Pinpoint the cell where the given text exists, returning its (X, Y) midpoint coordinate. 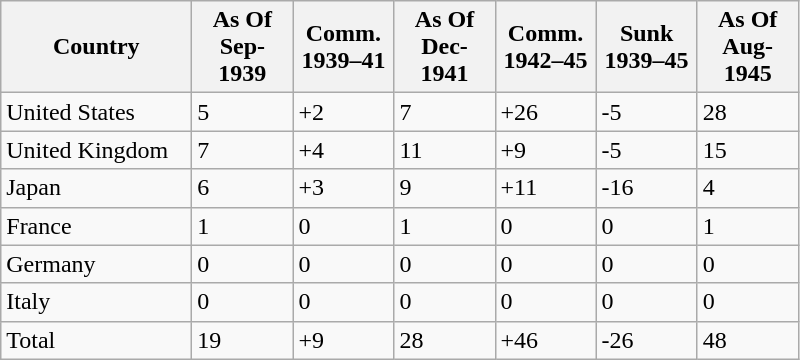
+3 (344, 188)
Japan (96, 188)
Sunk 1939–45 (646, 47)
+2 (344, 112)
11 (444, 150)
15 (748, 150)
5 (242, 112)
+46 (546, 340)
+11 (546, 188)
48 (748, 340)
France (96, 226)
Total (96, 340)
Comm. 1942–45 (546, 47)
-16 (646, 188)
Country (96, 47)
United Kingdom (96, 150)
6 (242, 188)
+26 (546, 112)
As Of Dec-1941 (444, 47)
-26 (646, 340)
Italy (96, 302)
+4 (344, 150)
4 (748, 188)
As Of Sep-1939 (242, 47)
19 (242, 340)
United States (96, 112)
Comm. 1939–41 (344, 47)
As Of Aug-1945 (748, 47)
9 (444, 188)
Germany (96, 264)
